Determine the [x, y] coordinate at the center of the cell enclosing the given text.  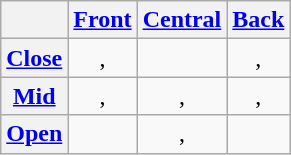
Central [182, 20]
Open [34, 134]
Close [34, 58]
Back [258, 20]
Front [102, 20]
Mid [34, 96]
